From the cell containing the given text, extract its center point as (x, y) coordinate. 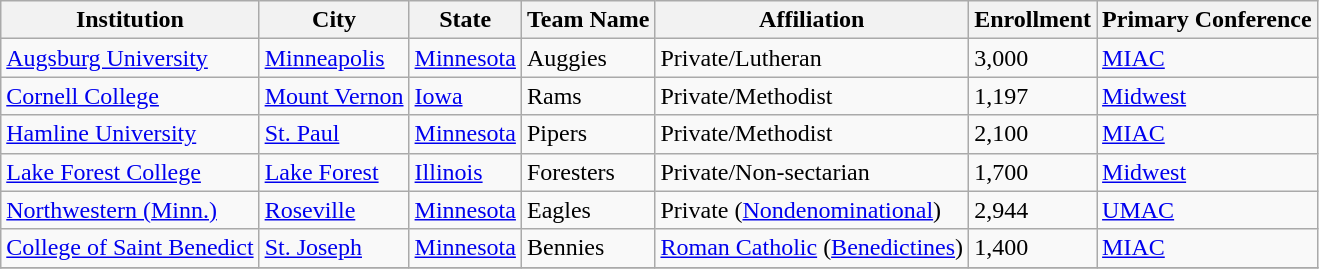
Institution (130, 20)
Cornell College (130, 96)
1,400 (1033, 248)
1,197 (1033, 96)
3,000 (1033, 58)
Roman Catholic (Benedictines) (812, 248)
Northwestern (Minn.) (130, 210)
Enrollment (1033, 20)
State (465, 20)
St. Paul (334, 134)
St. Joseph (334, 248)
Roseville (334, 210)
Minneapolis (334, 58)
Pipers (588, 134)
Illinois (465, 172)
Rams (588, 96)
Affiliation (812, 20)
Foresters (588, 172)
Team Name (588, 20)
Private/Non-sectarian (812, 172)
Eagles (588, 210)
Private/Lutheran (812, 58)
Bennies (588, 248)
Auggies (588, 58)
2,944 (1033, 210)
Hamline University (130, 134)
Iowa (465, 96)
1,700 (1033, 172)
Augsburg University (130, 58)
Primary Conference (1208, 20)
City (334, 20)
Private (Nondenominational) (812, 210)
College of Saint Benedict (130, 248)
2,100 (1033, 134)
UMAC (1208, 210)
Lake Forest (334, 172)
Mount Vernon (334, 96)
Lake Forest College (130, 172)
